Detect which cell encompasses the target text, then output its (X, Y) center coordinate. 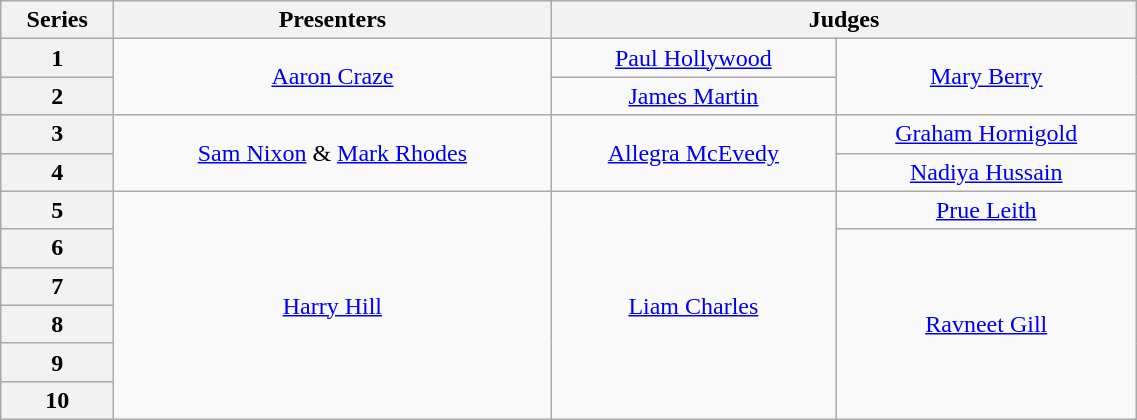
5 (58, 210)
1 (58, 58)
Aaron Craze (332, 77)
2 (58, 96)
Ravneet Gill (986, 324)
10 (58, 400)
3 (58, 134)
Nadiya Hussain (986, 172)
4 (58, 172)
Liam Charles (693, 305)
Sam Nixon & Mark Rhodes (332, 153)
Prue Leith (986, 210)
7 (58, 286)
8 (58, 324)
Allegra McEvedy (693, 153)
Graham Hornigold (986, 134)
Series (58, 20)
Judges (844, 20)
Presenters (332, 20)
Harry Hill (332, 305)
6 (58, 248)
9 (58, 362)
Mary Berry (986, 77)
James Martin (693, 96)
Paul Hollywood (693, 58)
